Find where the given text appears and provide that cell's center as (X, Y) coordinate. 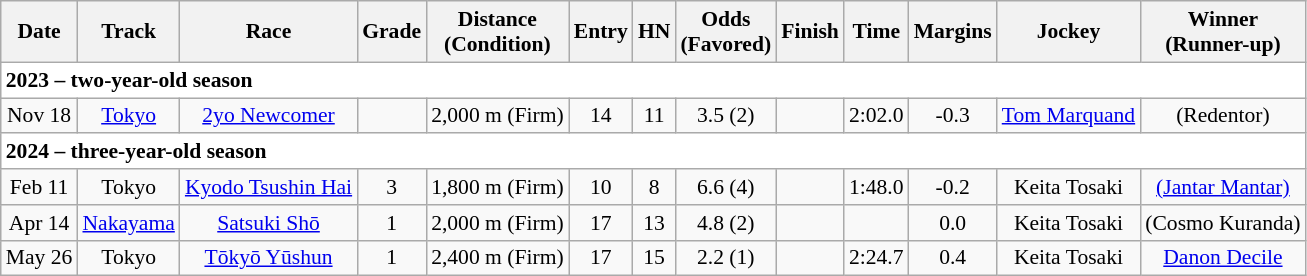
-0.3 (953, 116)
0.0 (953, 223)
1:48.0 (876, 187)
HN (654, 32)
8 (654, 187)
Tōkyō Yūshun (268, 258)
Date (40, 32)
(Cosmo Kuranda) (1222, 223)
Kyodo Tsushin Hai (268, 187)
15 (654, 258)
3 (392, 187)
Odds(Favored) (726, 32)
Grade (392, 32)
Satsuki Shō (268, 223)
0.4 (953, 258)
2yo Newcomer (268, 116)
Distance(Condition) (498, 32)
(Redentor) (1222, 116)
2:24.7 (876, 258)
10 (601, 187)
Nakayama (128, 223)
Winner(Runner-up) (1222, 32)
2,400 m (Firm) (498, 258)
2.2 (1) (726, 258)
Feb 11 (40, 187)
Track (128, 32)
Entry (601, 32)
-0.2 (953, 187)
Margins (953, 32)
Danon Decile (1222, 258)
3.5 (2) (726, 116)
4.8 (2) (726, 223)
Tom Marquand (1069, 116)
1,800 m (Firm) (498, 187)
Race (268, 32)
Jockey (1069, 32)
11 (654, 116)
Nov 18 (40, 116)
(Jantar Mantar) (1222, 187)
2:02.0 (876, 116)
2023 – two-year-old season (654, 80)
14 (601, 116)
May 26 (40, 258)
Apr 14 (40, 223)
Time (876, 32)
2024 – three-year-old season (654, 152)
6.6 (4) (726, 187)
13 (654, 223)
Finish (810, 32)
